For the text-containing cell, return its midpoint in (X, Y) coordinate format. 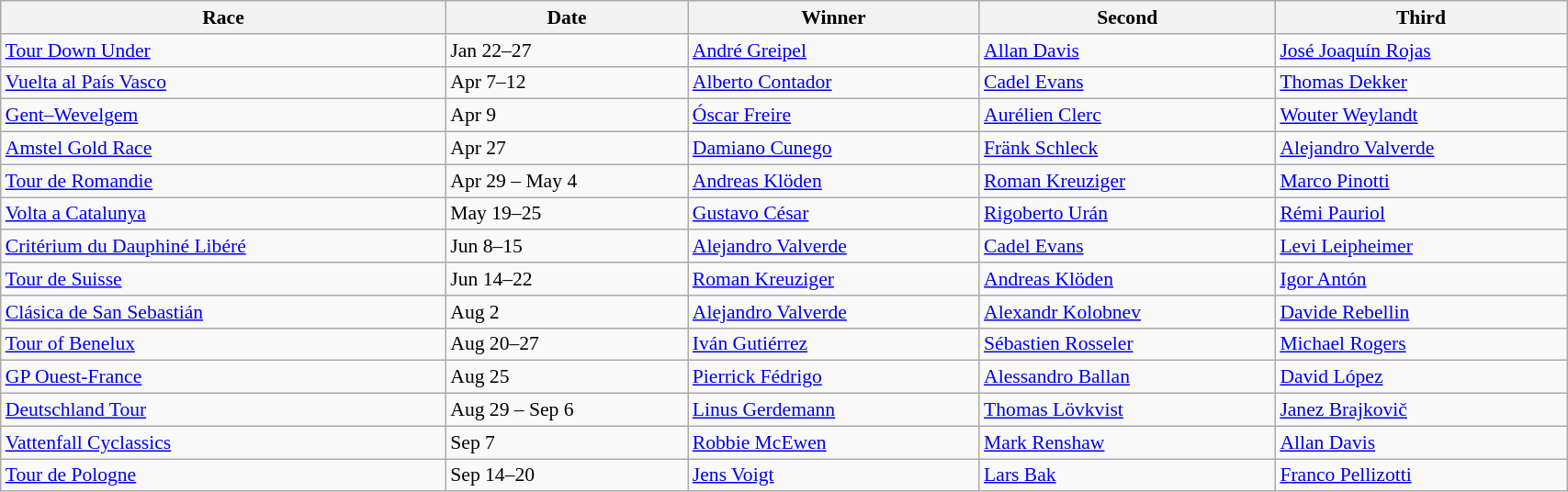
Tour of Benelux (223, 344)
Fränk Schleck (1127, 149)
Lars Bak (1127, 475)
Sébastien Rosseler (1127, 344)
Aug 2 (567, 312)
Tour de Suisse (223, 279)
Alexandr Kolobnev (1127, 312)
Michael Rogers (1420, 344)
Marco Pinotti (1420, 181)
GP Ouest-France (223, 377)
Apr 9 (567, 116)
Tour Down Under (223, 50)
Jens Voigt (834, 475)
Linus Gerdemann (834, 410)
May 19–25 (567, 214)
Clásica de San Sebastián (223, 312)
Date (567, 17)
Óscar Freire (834, 116)
Aug 20–27 (567, 344)
Aug 25 (567, 377)
Apr 7–12 (567, 83)
Mark Renshaw (1127, 442)
Davide Rebellin (1420, 312)
Thomas Dekker (1420, 83)
Franco Pellizotti (1420, 475)
Damiano Cunego (834, 149)
Apr 27 (567, 149)
Iván Gutiérrez (834, 344)
Rémi Pauriol (1420, 214)
Vattenfall Cyclassics (223, 442)
Sep 14–20 (567, 475)
Sep 7 (567, 442)
Igor Antón (1420, 279)
Gustavo César (834, 214)
Thomas Lövkvist (1127, 410)
Third (1420, 17)
Wouter Weylandt (1420, 116)
Volta a Catalunya (223, 214)
David López (1420, 377)
Janez Brajkovič (1420, 410)
Jan 22–27 (567, 50)
Aug 29 – Sep 6 (567, 410)
Vuelta al País Vasco (223, 83)
Rigoberto Urán (1127, 214)
Alessandro Ballan (1127, 377)
Tour de Romandie (223, 181)
André Greipel (834, 50)
Deutschland Tour (223, 410)
Race (223, 17)
Robbie McEwen (834, 442)
Amstel Gold Race (223, 149)
Alberto Contador (834, 83)
Tour de Pologne (223, 475)
José Joaquín Rojas (1420, 50)
Apr 29 – May 4 (567, 181)
Critérium du Dauphiné Libéré (223, 247)
Aurélien Clerc (1127, 116)
Second (1127, 17)
Pierrick Fédrigo (834, 377)
Levi Leipheimer (1420, 247)
Winner (834, 17)
Jun 8–15 (567, 247)
Gent–Wevelgem (223, 116)
Jun 14–22 (567, 279)
